Locate the cell with the specified text and output its [X, Y] center coordinate. 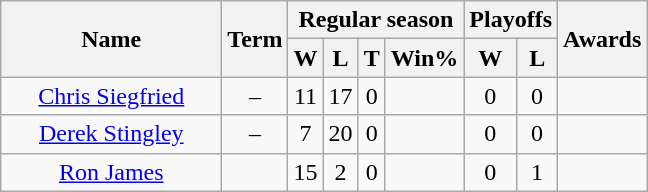
T [372, 58]
1 [538, 172]
Term [255, 39]
Ron James [112, 172]
Awards [602, 39]
Win% [424, 58]
Regular season [376, 20]
Name [112, 39]
7 [306, 134]
Derek Stingley [112, 134]
Chris Siegfried [112, 96]
11 [306, 96]
20 [340, 134]
15 [306, 172]
Playoffs [511, 20]
2 [340, 172]
17 [340, 96]
